Find where the given text appears and provide that cell's center as (x, y) coordinate. 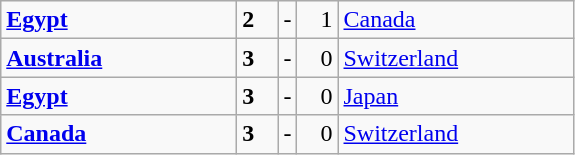
2 (258, 20)
Australia (119, 58)
1 (318, 20)
Japan (456, 96)
